Locate the cell with the specified text and output its [x, y] center coordinate. 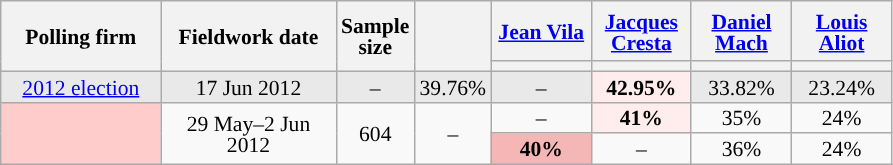
33.82% [741, 86]
Louis Aliot [842, 31]
Fieldwork date [248, 36]
2012 election [81, 86]
35% [741, 118]
Polling firm [81, 36]
Jean Vila [541, 31]
41% [641, 118]
23.24% [842, 86]
29 May–2 Jun 2012 [248, 133]
Daniel Mach [741, 31]
36% [741, 150]
17 Jun 2012 [248, 86]
40% [541, 150]
Jacques Cresta [641, 31]
Samplesize [375, 36]
42.95% [641, 86]
604 [375, 133]
39.76% [452, 86]
